Capture the cell that displays the provided text and extract its [X, Y] central coordinate. 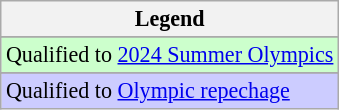
Legend [170, 18]
Qualified to Olympic repechage [170, 90]
Qualified to 2024 Summer Olympics [170, 54]
